Pinpoint the cell where the given text exists, returning its [x, y] midpoint coordinate. 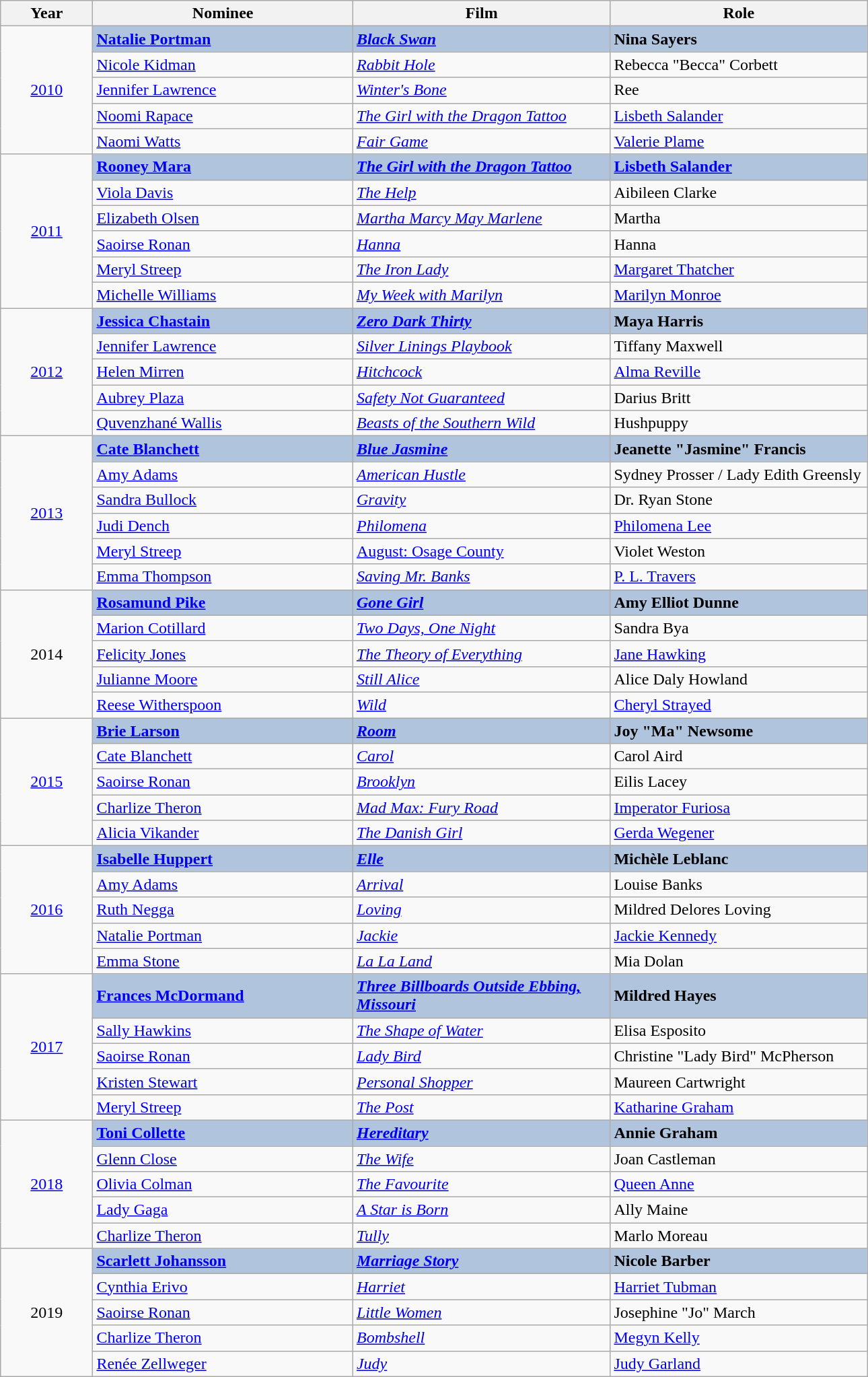
Viola Davis [223, 192]
Rosamund Pike [223, 602]
Naomi Watts [223, 141]
Elisa Esposito [739, 1030]
Marilyn Monroe [739, 295]
2019 [47, 1312]
Martha [739, 218]
Darius Britt [739, 398]
Queen Anne [739, 1185]
La La Land [481, 961]
Little Women [481, 1312]
Elizabeth Olsen [223, 218]
2012 [47, 372]
Harriet [481, 1287]
Philomena Lee [739, 526]
Violet Weston [739, 551]
Josephine "Jo" March [739, 1312]
Marriage Story [481, 1261]
Cheryl Strayed [739, 705]
Blue Jasmine [481, 449]
Judy [481, 1364]
Brooklyn [481, 782]
Still Alice [481, 679]
Black Swan [481, 39]
Tiffany Maxwell [739, 347]
Emma Thompson [223, 577]
Jeanette "Jasmine" Francis [739, 449]
Gerda Wegener [739, 833]
Jessica Chastain [223, 321]
Carol Aird [739, 756]
Hereditary [481, 1133]
Valerie Plame [739, 141]
Philomena [481, 526]
Two Days, One Night [481, 628]
Saving Mr. Banks [481, 577]
Mad Max: Fury Road [481, 808]
Noomi Rapace [223, 116]
Room [481, 730]
Dr. Ryan Stone [739, 500]
Gravity [481, 500]
Louise Banks [739, 884]
Arrival [481, 884]
Marion Cotillard [223, 628]
Judy Garland [739, 1364]
Sandra Bya [739, 628]
Rebecca "Becca" Corbett [739, 65]
Gone Girl [481, 602]
Eilis Lacey [739, 782]
The Shape of Water [481, 1030]
Role [739, 13]
Olivia Colman [223, 1185]
Mildred Delores Loving [739, 910]
Judi Dench [223, 526]
Julianne Moore [223, 679]
Film [481, 13]
The Danish Girl [481, 833]
The Help [481, 192]
Mildred Hayes [739, 996]
2016 [47, 910]
Joy "Ma" Newsome [739, 730]
2015 [47, 781]
Nina Sayers [739, 39]
Renée Zellweger [223, 1364]
Safety Not Guaranteed [481, 398]
Carol [481, 756]
Scarlett Johansson [223, 1261]
Toni Collette [223, 1133]
Winter's Bone [481, 90]
Zero Dark Thirty [481, 321]
Bombshell [481, 1338]
Emma Stone [223, 961]
Lady Gaga [223, 1210]
P. L. Travers [739, 577]
Wild [481, 705]
Beasts of the Southern Wild [481, 423]
Margaret Thatcher [739, 269]
Sandra Bullock [223, 500]
2017 [47, 1047]
Helen Mirren [223, 372]
Jane Hawking [739, 654]
The Favourite [481, 1185]
The Post [481, 1107]
Felicity Jones [223, 654]
The Wife [481, 1158]
Isabelle Huppert [223, 859]
Quvenzhané Wallis [223, 423]
Aubrey Plaza [223, 398]
The Theory of Everything [481, 654]
Silver Linings Playbook [481, 347]
Loving [481, 910]
Alicia Vikander [223, 833]
Mia Dolan [739, 961]
Joan Castleman [739, 1158]
Jackie Kennedy [739, 935]
Rooney Mara [223, 167]
Amy Elliot Dunne [739, 602]
Nominee [223, 13]
Annie Graham [739, 1133]
Cynthia Erivo [223, 1287]
Lady Bird [481, 1056]
Christine "Lady Bird" McPherson [739, 1056]
Ree [739, 90]
August: Osage County [481, 551]
The Iron Lady [481, 269]
2010 [47, 90]
Personal Shopper [481, 1082]
American Hustle [481, 474]
Alma Reville [739, 372]
Ruth Negga [223, 910]
Michèle Leblanc [739, 859]
Year [47, 13]
Martha Marcy May Marlene [481, 218]
Rabbit Hole [481, 65]
Nicole Kidman [223, 65]
Elle [481, 859]
2018 [47, 1184]
Ally Maine [739, 1210]
Imperator Furiosa [739, 808]
2011 [47, 231]
Fair Game [481, 141]
2013 [47, 513]
Sydney Prosser / Lady Edith Greensly [739, 474]
Nicole Barber [739, 1261]
Aibileen Clarke [739, 192]
Kristen Stewart [223, 1082]
Tully [481, 1236]
Glenn Close [223, 1158]
Jackie [481, 935]
Hitchcock [481, 372]
My Week with Marilyn [481, 295]
Sally Hawkins [223, 1030]
2014 [47, 654]
Michelle Williams [223, 295]
Maureen Cartwright [739, 1082]
Marlo Moreau [739, 1236]
Hushpuppy [739, 423]
Megyn Kelly [739, 1338]
Three Billboards Outside Ebbing, Missouri [481, 996]
Maya Harris [739, 321]
Brie Larson [223, 730]
Frances McDormand [223, 996]
Alice Daly Howland [739, 679]
A Star is Born [481, 1210]
Harriet Tubman [739, 1287]
Katharine Graham [739, 1107]
Reese Witherspoon [223, 705]
